For the text-containing cell, return its midpoint in [X, Y] coordinate format. 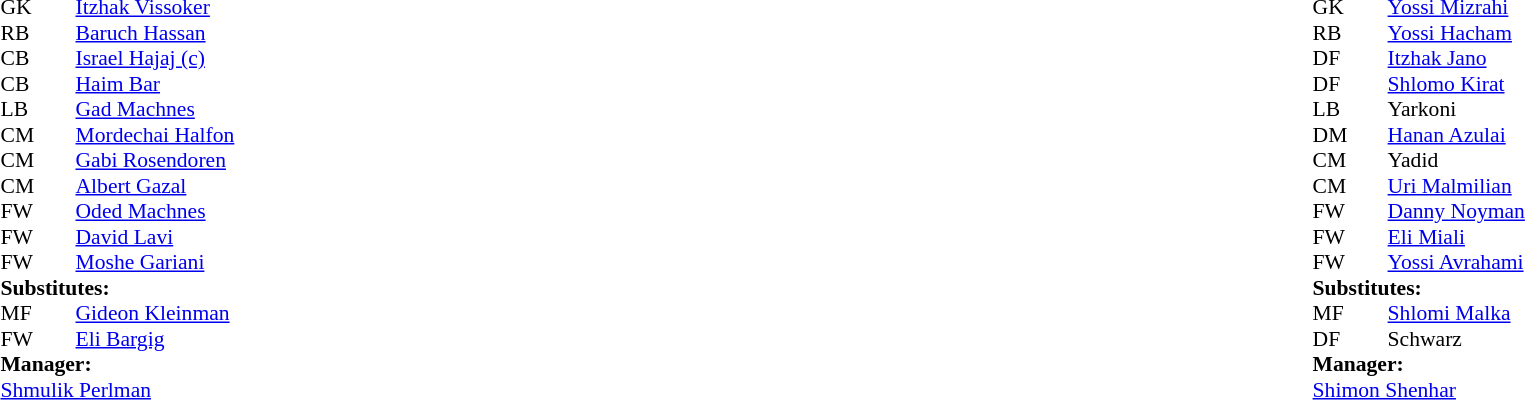
Mordechai Halfon [156, 135]
Itzhak Jano [1456, 59]
Yarkoni [1456, 109]
Oded Machnes [156, 211]
Danny Noyman [1456, 211]
Moshe Gariani [156, 263]
Shlomi Malka [1456, 313]
Albert Gazal [156, 186]
Yadid [1456, 161]
Gabi Rosendoren [156, 161]
Shlomo Kirat [1456, 84]
Gad Machnes [156, 109]
Yossi Hacham [1456, 33]
Israel Hajaj (c) [156, 59]
Uri Malmilian [1456, 186]
Baruch Hassan [156, 33]
Schwarz [1456, 339]
Eli Miali [1456, 237]
Hanan Azulai [1456, 135]
Gideon Kleinman [156, 313]
DM [1332, 135]
David Lavi [156, 237]
Eli Bargig [156, 339]
Haim Bar [156, 84]
Yossi Avrahami [1456, 263]
